Find where the given text appears and provide that cell's center as [X, Y] coordinate. 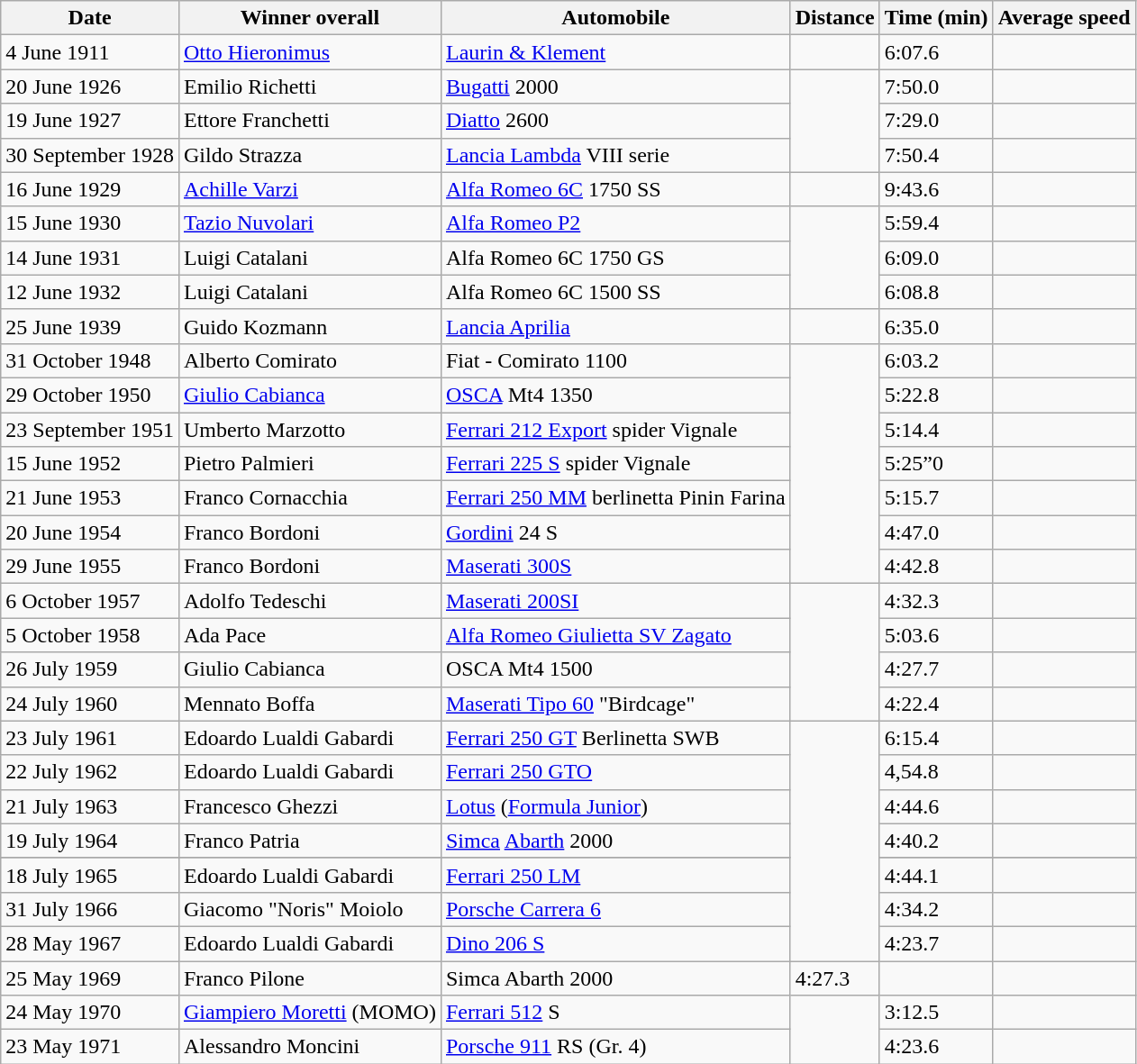
28 May 1967 [90, 943]
Gildo Strazza [310, 155]
12 June 1932 [90, 292]
Ferrari 250 GTO [615, 772]
4:40.2 [936, 841]
Ferrari 225 S spider Vignale [615, 464]
Guido Kozmann [310, 326]
23 September 1951 [90, 430]
Ferrari 250 MM berlinetta Pinin Farina [615, 498]
Mennato Boffa [310, 704]
15 June 1930 [90, 223]
4:27.3 [834, 978]
Francesco Ghezzi [310, 806]
4:42.8 [936, 567]
Alfa Romeo P2 [615, 223]
24 July 1960 [90, 704]
Alberto Comirato [310, 360]
Ferrari 250 GT Berlinetta SWB [615, 738]
Porsche 911 RS (Gr. 4) [615, 1047]
Ferrari 250 LM [615, 875]
Achille Varzi [310, 189]
5:14.4 [936, 430]
6:35.0 [936, 326]
4:32.3 [936, 601]
Alfa Romeo Giulietta SV Zagato [615, 635]
Alfa Romeo 6C 1500 SS [615, 292]
4:22.4 [936, 704]
Ferrari 512 S [615, 1013]
Emilio Richetti [310, 86]
4:23.7 [936, 943]
15 June 1952 [90, 464]
Franco Patria [310, 841]
25 June 1939 [90, 326]
Ada Pace [310, 635]
26 July 1959 [90, 669]
Maserati 300S [615, 567]
29 June 1955 [90, 567]
3:12.5 [936, 1013]
OSCA Mt4 1350 [615, 395]
Franco Pilone [310, 978]
23 May 1971 [90, 1047]
21 June 1953 [90, 498]
4:27.7 [936, 669]
25 May 1969 [90, 978]
Giacomo "Noris" Moiolo [310, 909]
OSCA Mt4 1500 [615, 669]
14 June 1931 [90, 258]
5:15.7 [936, 498]
Automobile [615, 18]
19 July 1964 [90, 841]
Pietro Palmieri [310, 464]
Umberto Marzotto [310, 430]
4:47.0 [936, 532]
Porsche Carrera 6 [615, 909]
31 October 1948 [90, 360]
Laurin & Klement [615, 52]
19 June 1927 [90, 121]
24 May 1970 [90, 1013]
Ferrari 212 Export spider Vignale [615, 430]
16 June 1929 [90, 189]
4:34.2 [936, 909]
4:44.6 [936, 806]
Alfa Romeo 6C 1750 SS [615, 189]
4:23.6 [936, 1047]
Maserati Tipo 60 "Birdcage" [615, 704]
Alfa Romeo 6C 1750 GS [615, 258]
31 July 1966 [90, 909]
29 October 1950 [90, 395]
Time (min) [936, 18]
22 July 1962 [90, 772]
6:09.0 [936, 258]
6:03.2 [936, 360]
7:29.0 [936, 121]
Tazio Nuvolari [310, 223]
6:15.4 [936, 738]
7:50.4 [936, 155]
5:03.6 [936, 635]
5:59.4 [936, 223]
Ettore Franchetti [310, 121]
20 June 1954 [90, 532]
9:43.6 [936, 189]
4:44.1 [936, 875]
30 September 1928 [90, 155]
7:50.0 [936, 86]
5:25”0 [936, 464]
18 July 1965 [90, 875]
Otto Hieronimus [310, 52]
6 October 1957 [90, 601]
Maserati 200SI [615, 601]
Franco Cornacchia [310, 498]
Giampiero Moretti (MOMO) [310, 1013]
Distance [834, 18]
23 July 1961 [90, 738]
5 October 1958 [90, 635]
Bugatti 2000 [615, 86]
Dino 206 S [615, 943]
Winner overall [310, 18]
21 July 1963 [90, 806]
4,54.8 [936, 772]
Lancia Lambda VIII serie [615, 155]
Diatto 2600 [615, 121]
6:08.8 [936, 292]
Date [90, 18]
Lotus (Formula Junior) [615, 806]
Alessandro Moncini [310, 1047]
4 June 1911 [90, 52]
20 June 1926 [90, 86]
Average speed [1064, 18]
Lancia Aprilia [615, 326]
6:07.6 [936, 52]
Fiat - Comirato 1100 [615, 360]
5:22.8 [936, 395]
Adolfo Tedeschi [310, 601]
Gordini 24 S [615, 532]
